Pinpoint the cell where the given text exists, returning its (x, y) midpoint coordinate. 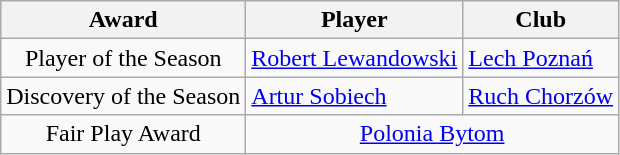
Club (541, 20)
Fair Play Award (124, 134)
Polonia Bytom (432, 134)
Discovery of the Season (124, 96)
Player of the Season (124, 58)
Artur Sobiech (354, 96)
Ruch Chorzów (541, 96)
Player (354, 20)
Lech Poznań (541, 58)
Robert Lewandowski (354, 58)
Award (124, 20)
